Find where the given text appears and provide that cell's center as (X, Y) coordinate. 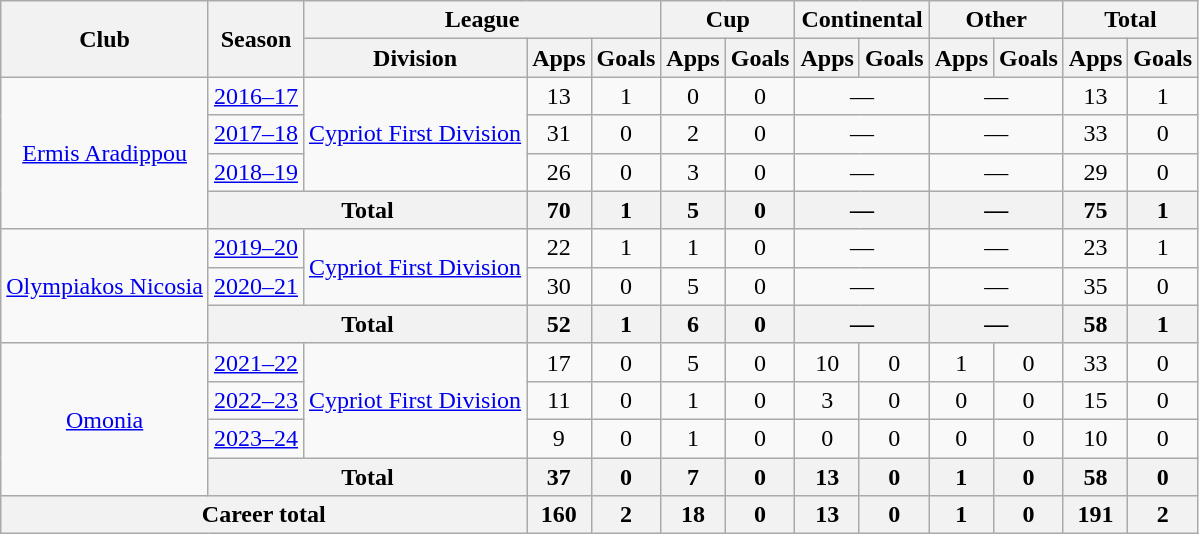
191 (1095, 515)
Omonia (105, 419)
29 (1095, 172)
70 (559, 210)
Continental (862, 20)
Division (416, 58)
31 (559, 134)
Ermis Aradippou (105, 153)
2020–21 (256, 286)
75 (1095, 210)
18 (693, 515)
2023–24 (256, 438)
15 (1095, 400)
35 (1095, 286)
6 (693, 324)
Other (996, 20)
2021–22 (256, 362)
37 (559, 477)
Olympiakos Nicosia (105, 286)
22 (559, 248)
2016–17 (256, 96)
160 (559, 515)
17 (559, 362)
2022–23 (256, 400)
Career total (264, 515)
League (482, 20)
Cup (728, 20)
7 (693, 477)
52 (559, 324)
9 (559, 438)
2017–18 (256, 134)
30 (559, 286)
26 (559, 172)
Club (105, 39)
23 (1095, 248)
11 (559, 400)
2018–19 (256, 172)
Season (256, 39)
2019–20 (256, 248)
